From the cell containing the given text, extract its center point as (X, Y) coordinate. 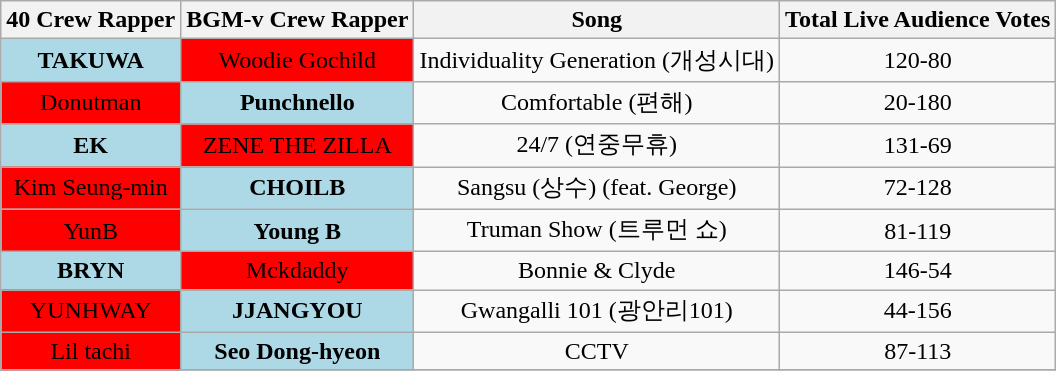
40 Crew Rapper (91, 20)
YunB (91, 230)
Punchnello (298, 102)
CHOILB (298, 188)
Woodie Gochild (298, 60)
131-69 (918, 146)
44-156 (918, 312)
Individuality Generation (개성시대) (597, 60)
Bonnie & Clyde (597, 271)
Comfortable (편해) (597, 102)
Sangsu (상수) (feat. George) (597, 188)
Gwangalli 101 (광안리101) (597, 312)
BRYN (91, 271)
20-180 (918, 102)
81-119 (918, 230)
Mckdaddy (298, 271)
146-54 (918, 271)
Kim Seung-min (91, 188)
YUNHWAY (91, 312)
Total Live Audience Votes (918, 20)
72-128 (918, 188)
EK (91, 146)
Lil tachi (91, 351)
BGM-v Crew Rapper (298, 20)
ZENE THE ZILLA (298, 146)
24/7 (연중무휴) (597, 146)
CCTV (597, 351)
Donutman (91, 102)
Young B (298, 230)
87-113 (918, 351)
TAKUWA (91, 60)
JJANGYOU (298, 312)
Seo Dong-hyeon (298, 351)
120-80 (918, 60)
Truman Show (트루먼 쇼) (597, 230)
Song (597, 20)
